Scan for the cell matching the given text and deliver its [X, Y] coordinate at center. 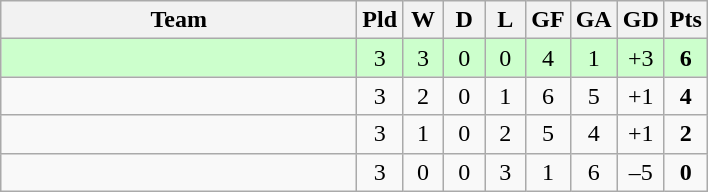
Team [179, 20]
Pts [686, 20]
D [464, 20]
+3 [640, 58]
GF [548, 20]
–5 [640, 172]
L [506, 20]
GA [594, 20]
W [424, 20]
GD [640, 20]
Pld [380, 20]
